From the cell containing the given text, extract its center point as [x, y] coordinate. 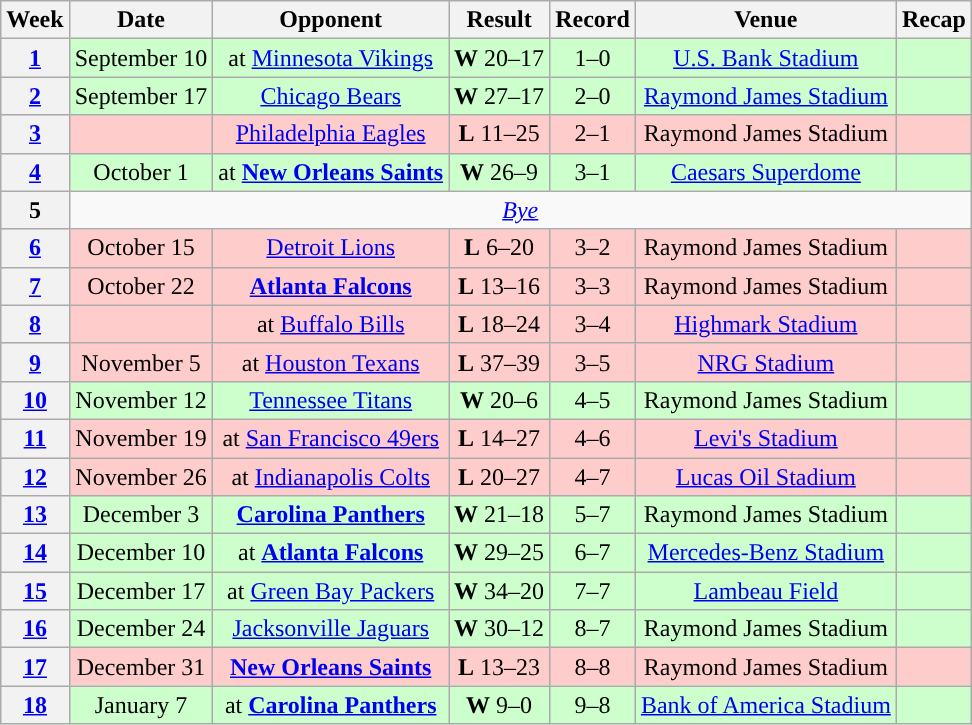
11 [35, 438]
1 [35, 58]
L 13–16 [500, 286]
December 24 [141, 629]
at San Francisco 49ers [331, 438]
Date [141, 20]
4 [35, 172]
3–3 [593, 286]
3 [35, 134]
2 [35, 96]
L 37–39 [500, 362]
Opponent [331, 20]
7–7 [593, 591]
Lucas Oil Stadium [766, 477]
Week [35, 20]
November 5 [141, 362]
September 17 [141, 96]
at Buffalo Bills [331, 324]
NRG Stadium [766, 362]
at Atlanta Falcons [331, 553]
December 3 [141, 515]
Venue [766, 20]
W 26–9 [500, 172]
November 19 [141, 438]
9–8 [593, 705]
L 13–23 [500, 667]
at Green Bay Packers [331, 591]
3–2 [593, 248]
8–8 [593, 667]
Chicago Bears [331, 96]
Recap [934, 20]
W 34–20 [500, 591]
6–7 [593, 553]
8 [35, 324]
at New Orleans Saints [331, 172]
16 [35, 629]
17 [35, 667]
8–7 [593, 629]
December 17 [141, 591]
18 [35, 705]
13 [35, 515]
L 18–24 [500, 324]
4–5 [593, 400]
7 [35, 286]
W 9–0 [500, 705]
Lambeau Field [766, 591]
W 20–17 [500, 58]
L 14–27 [500, 438]
Caesars Superdome [766, 172]
October 1 [141, 172]
Record [593, 20]
L 20–27 [500, 477]
Atlanta Falcons [331, 286]
9 [35, 362]
Carolina Panthers [331, 515]
Mercedes-Benz Stadium [766, 553]
2–1 [593, 134]
L 11–25 [500, 134]
December 31 [141, 667]
L 6–20 [500, 248]
Bye [520, 210]
Tennessee Titans [331, 400]
September 10 [141, 58]
October 22 [141, 286]
2–0 [593, 96]
12 [35, 477]
W 30–12 [500, 629]
3–4 [593, 324]
5 [35, 210]
New Orleans Saints [331, 667]
at Houston Texans [331, 362]
W 20–6 [500, 400]
15 [35, 591]
Bank of America Stadium [766, 705]
W 21–18 [500, 515]
W 29–25 [500, 553]
Detroit Lions [331, 248]
January 7 [141, 705]
at Indianapolis Colts [331, 477]
14 [35, 553]
November 26 [141, 477]
3–1 [593, 172]
October 15 [141, 248]
Result [500, 20]
6 [35, 248]
4–7 [593, 477]
5–7 [593, 515]
U.S. Bank Stadium [766, 58]
Philadelphia Eagles [331, 134]
November 12 [141, 400]
3–5 [593, 362]
Highmark Stadium [766, 324]
10 [35, 400]
4–6 [593, 438]
Jacksonville Jaguars [331, 629]
December 10 [141, 553]
Levi's Stadium [766, 438]
1–0 [593, 58]
at Minnesota Vikings [331, 58]
W 27–17 [500, 96]
at Carolina Panthers [331, 705]
